Locate the cell with the specified text and output its [X, Y] center coordinate. 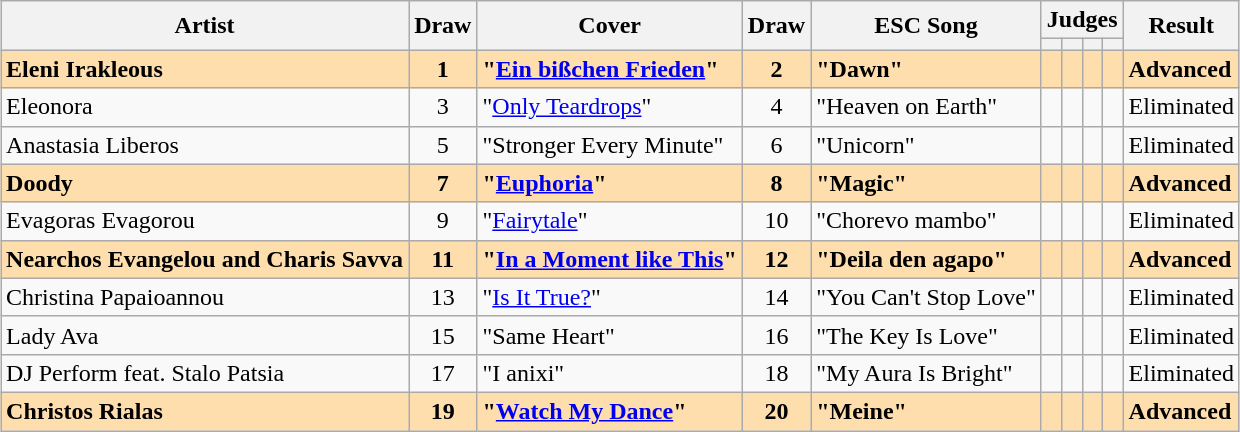
1 [443, 69]
"Euphoria" [610, 183]
4 [776, 107]
6 [776, 145]
"Stronger Every Minute" [610, 145]
18 [776, 373]
15 [443, 335]
14 [776, 297]
"Dawn" [926, 69]
11 [443, 259]
"In a Moment like This" [610, 259]
"My Aura Is Bright" [926, 373]
ESC Song [926, 26]
DJ Perform feat. Stalo Patsia [205, 373]
5 [443, 145]
"Ein bißchen Frieden" [610, 69]
Doody [205, 183]
"Heaven on Earth" [926, 107]
2 [776, 69]
"Deila den agapo" [926, 259]
Christina Papaioannou [205, 297]
"You Can't Stop Love" [926, 297]
17 [443, 373]
"Only Teardrops" [610, 107]
Eleonora [205, 107]
"Is It True?" [610, 297]
9 [443, 221]
7 [443, 183]
"Chorevo mambo" [926, 221]
Eleni Irakleous [205, 69]
8 [776, 183]
Result [1181, 26]
"Meine" [926, 411]
Nearchos Evangelou and Charis Savva [205, 259]
Anastasia Liberos [205, 145]
"I anixi" [610, 373]
"Unicorn" [926, 145]
"Fairytale" [610, 221]
12 [776, 259]
"Watch My Dance" [610, 411]
13 [443, 297]
16 [776, 335]
Cover [610, 26]
10 [776, 221]
Judges [1082, 20]
20 [776, 411]
19 [443, 411]
"The Key Is Love" [926, 335]
3 [443, 107]
"Magic" [926, 183]
Evagoras Evagorou [205, 221]
Lady Ava [205, 335]
Artist [205, 26]
"Same Heart" [610, 335]
Christos Rialas [205, 411]
